Return (x, y) of the center of cell containing provided text 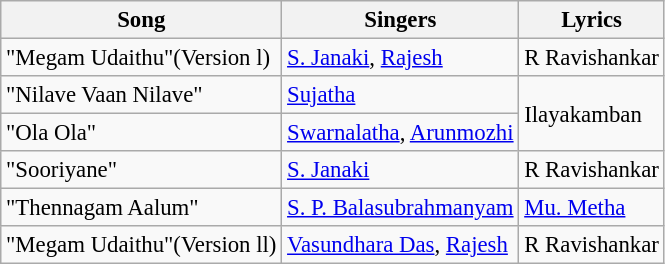
"Megam Udaithu"(Version l) (142, 58)
Sujatha (400, 95)
"Ola Ola" (142, 133)
S. Janaki (400, 170)
Mu. Metha (592, 208)
Singers (400, 20)
"Sooriyane" (142, 170)
Ilayakamban (592, 114)
Swarnalatha, Arunmozhi (400, 133)
Lyrics (592, 20)
Vasundhara Das, Rajesh (400, 245)
"Nilave Vaan Nilave" (142, 95)
S. Janaki, Rajesh (400, 58)
Song (142, 20)
"Megam Udaithu"(Version ll) (142, 245)
"Thennagam Aalum" (142, 208)
S. P. Balasubrahmanyam (400, 208)
